Identify which cell holds the provided text, then report its (x, y) central coordinate. 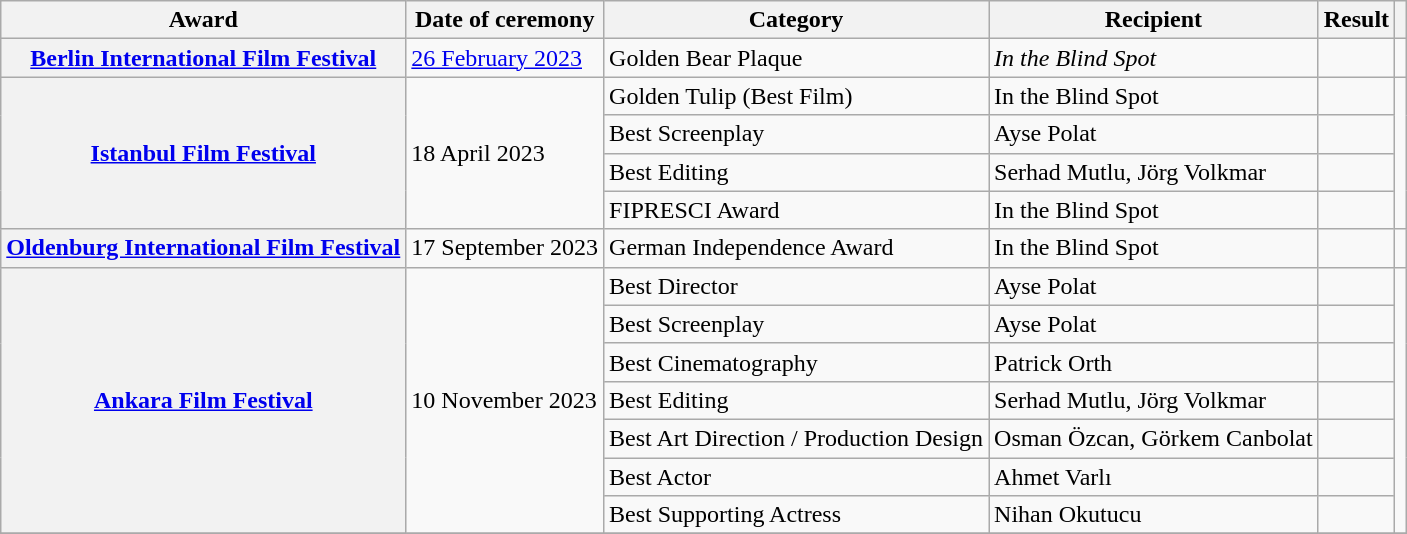
Oldenburg International Film Festival (204, 248)
Recipient (1154, 20)
Result (1356, 20)
Osman Özcan, Görkem Canbolat (1154, 438)
Ahmet Varlı (1154, 477)
10 November 2023 (505, 400)
17 September 2023 (505, 248)
Golden Bear Plaque (796, 58)
Ankara Film Festival (204, 400)
Best Cinematography (796, 362)
Date of ceremony (505, 20)
Award (204, 20)
Nihan Okutucu (1154, 515)
German Independence Award (796, 248)
Category (796, 20)
26 February 2023 (505, 58)
Golden Tulip (Best Film) (796, 96)
18 April 2023 (505, 153)
Best Director (796, 286)
Best Supporting Actress (796, 515)
Best Art Direction / Production Design (796, 438)
Berlin International Film Festival (204, 58)
FIPRESCI Award (796, 210)
Istanbul Film Festival (204, 153)
Best Actor (796, 477)
Patrick Orth (1154, 362)
